Capture the cell that displays the provided text and extract its [x, y] central coordinate. 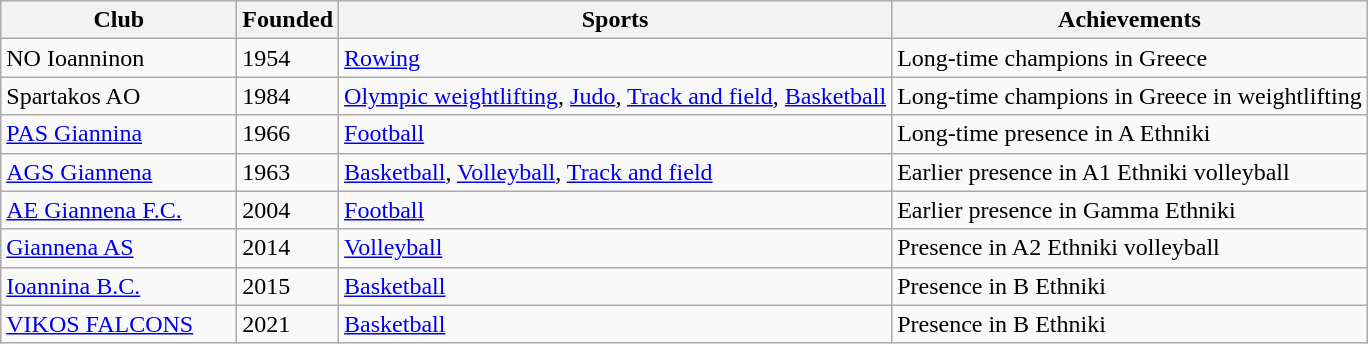
Basketball, Volleyball, Track and field [616, 172]
AE Giannena F.C. [119, 210]
1966 [288, 134]
2015 [288, 286]
Club [119, 20]
Ioannina B.C. [119, 286]
2014 [288, 248]
VIKOS FALCONS [119, 324]
Presence in A2 Ethniki volleyball [1130, 248]
2021 [288, 324]
Founded [288, 20]
1984 [288, 96]
Volleyball [616, 248]
NO Ioanninon [119, 58]
Rowing [616, 58]
Giannena AS [119, 248]
Long-time champions in Greece [1130, 58]
Long-time champions in Greece in weightlifting [1130, 96]
1954 [288, 58]
Earlier presence in Gamma Ethniki [1130, 210]
AGS Giannena [119, 172]
Long-time presence in A Ethniki [1130, 134]
Spartakos AO [119, 96]
2004 [288, 210]
Olympic weightlifting, Judo, Track and field, Basketball [616, 96]
PAS Giannina [119, 134]
Achievements [1130, 20]
Sports [616, 20]
Earlier presence in A1 Ethniki volleyball [1130, 172]
1963 [288, 172]
